Identify which cell holds the provided text, then report its [X, Y] central coordinate. 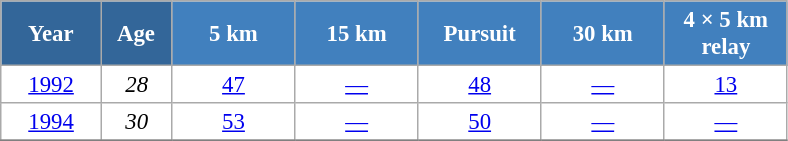
1992 [52, 85]
47 [234, 85]
48 [480, 85]
28 [136, 85]
30 km [602, 34]
Age [136, 34]
4 × 5 km relay [726, 34]
30 [136, 122]
1994 [52, 122]
13 [726, 85]
53 [234, 122]
Pursuit [480, 34]
50 [480, 122]
15 km [356, 34]
5 km [234, 34]
Year [52, 34]
